Output the [x, y] coordinate of the center of the cell containing the given text.  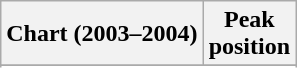
Chart (2003–2004) [102, 34]
Peakposition [249, 34]
